Search for the cell housing the specified text and yield its [X, Y] center coordinate. 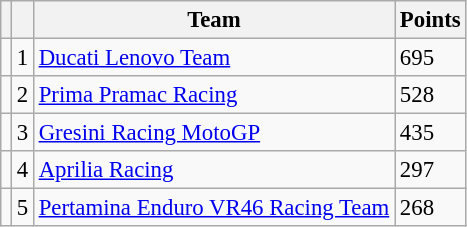
695 [430, 58]
297 [430, 170]
268 [430, 208]
435 [430, 133]
Team [214, 20]
4 [22, 170]
Ducati Lenovo Team [214, 58]
Points [430, 20]
Prima Pramac Racing [214, 95]
528 [430, 95]
5 [22, 208]
Aprilia Racing [214, 170]
Pertamina Enduro VR46 Racing Team [214, 208]
3 [22, 133]
Gresini Racing MotoGP [214, 133]
2 [22, 95]
1 [22, 58]
